Output the (X, Y) coordinate of the center of the cell containing the given text.  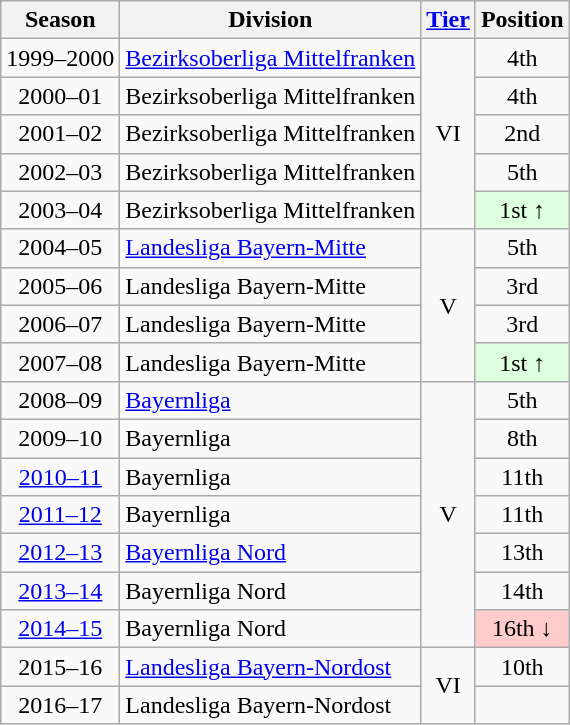
1999–2000 (60, 58)
2010–11 (60, 477)
2012–13 (60, 553)
2003–04 (60, 210)
2014–15 (60, 629)
Tier (448, 20)
13th (522, 553)
Division (270, 20)
2001–02 (60, 134)
8th (522, 438)
2nd (522, 134)
2016–17 (60, 705)
2005–06 (60, 286)
2002–03 (60, 172)
2011–12 (60, 515)
14th (522, 591)
Position (522, 20)
Season (60, 20)
2000–01 (60, 96)
2009–10 (60, 438)
10th (522, 667)
2004–05 (60, 248)
2013–14 (60, 591)
2007–08 (60, 362)
2006–07 (60, 324)
2015–16 (60, 667)
16th ↓ (522, 629)
2008–09 (60, 400)
